Identify which cell holds the provided text, then report its (x, y) central coordinate. 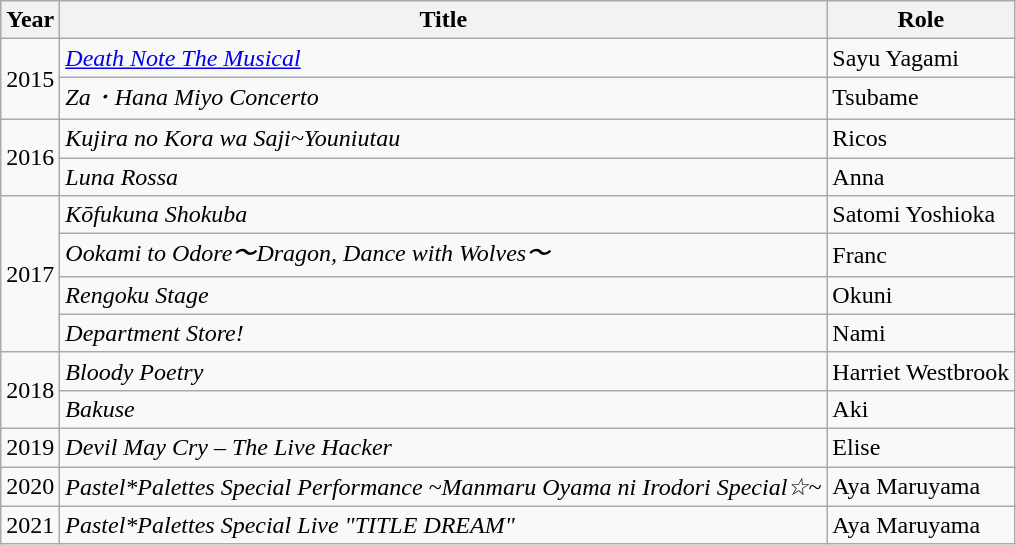
Pastel*Palettes Special Performance ~Manmaru Oyama ni Irodori Special☆~ (444, 486)
Year (30, 20)
Sayu Yagami (921, 58)
2018 (30, 390)
Bloody Poetry (444, 371)
Harriet Westbrook (921, 371)
Death Note The Musical (444, 58)
Role (921, 20)
Pastel*Palettes Special Live "TITLE DREAM" (444, 525)
Franc (921, 256)
2015 (30, 80)
Za・Hana Miyo Concerto (444, 98)
Rengoku Stage (444, 295)
2019 (30, 447)
Luna Rossa (444, 177)
2021 (30, 525)
2020 (30, 486)
Bakuse (444, 409)
Ricos (921, 138)
Anna (921, 177)
Satomi Yoshioka (921, 215)
2016 (30, 157)
Ookami to Odore〜Dragon, Dance with Wolves〜 (444, 256)
Kujira no Kora wa Saji~Youniutau (444, 138)
Title (444, 20)
2017 (30, 274)
Devil May Cry – The Live Hacker (444, 447)
Kōfukuna Shokuba (444, 215)
Tsubame (921, 98)
Elise (921, 447)
Aki (921, 409)
Department Store! (444, 333)
Nami (921, 333)
Okuni (921, 295)
